Extract the (x, y) coordinate from the center of the cell holding the provided text.  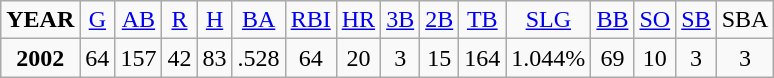
R (180, 20)
RBI (310, 20)
164 (482, 58)
BA (258, 20)
BB (612, 20)
AB (138, 20)
HR (358, 20)
H (214, 20)
20 (358, 58)
.528 (258, 58)
TB (482, 20)
YEAR (40, 20)
15 (440, 58)
157 (138, 58)
SB (696, 20)
1.044% (548, 58)
69 (612, 58)
42 (180, 58)
3B (400, 20)
SLG (548, 20)
G (98, 20)
2002 (40, 58)
2B (440, 20)
SO (655, 20)
SBA (745, 20)
83 (214, 58)
10 (655, 58)
